Locate the cell with the specified text and output its (X, Y) center coordinate. 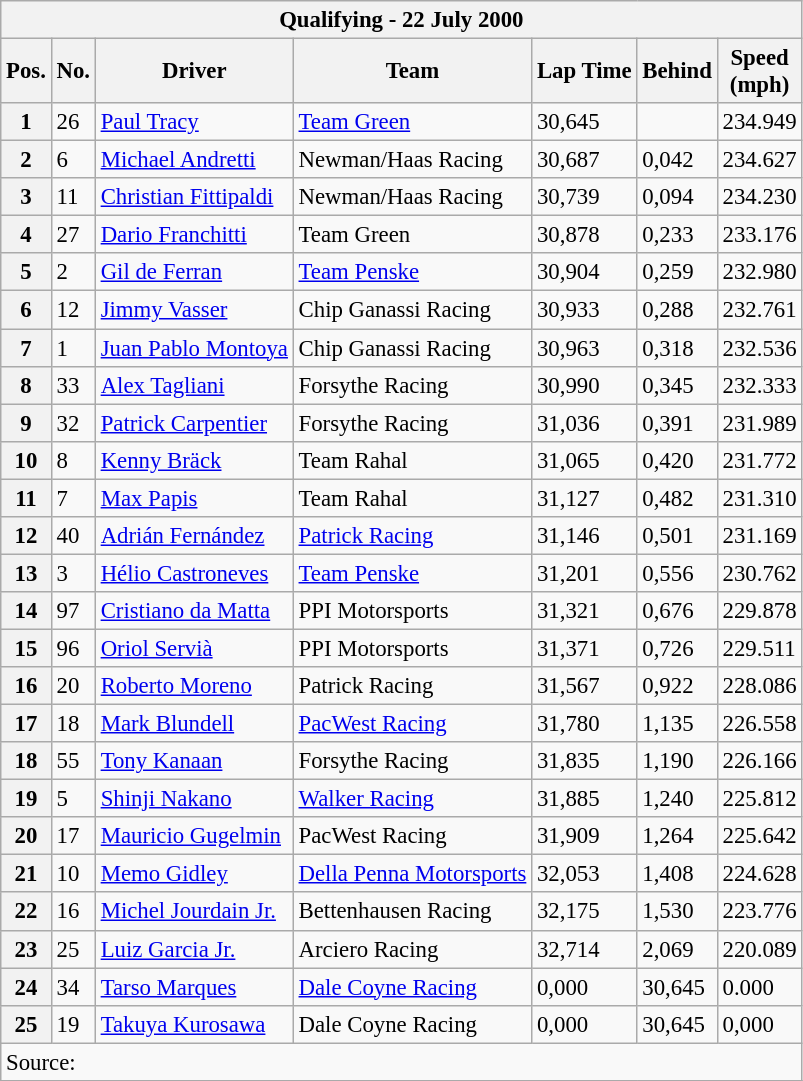
0,345 (677, 385)
1,190 (677, 761)
Dario Franchitti (194, 235)
226.558 (760, 724)
233.176 (760, 235)
30,990 (584, 385)
32,053 (584, 874)
30,878 (584, 235)
Luiz Garcia Jr. (194, 949)
31,201 (584, 573)
Driver (194, 72)
0,501 (677, 536)
Paul Tracy (194, 122)
0.000 (760, 987)
Patrick Carpentier (194, 423)
225.642 (760, 836)
30,687 (584, 160)
0,391 (677, 423)
32,175 (584, 912)
0,094 (677, 197)
Max Papis (194, 498)
1,264 (677, 836)
96 (73, 648)
55 (73, 761)
230.762 (760, 573)
Pos. (26, 72)
Juan Pablo Montoya (194, 348)
21 (26, 874)
229.878 (760, 611)
Shinji Nakano (194, 799)
31,780 (584, 724)
31,909 (584, 836)
220.089 (760, 949)
Cristiano da Matta (194, 611)
26 (73, 122)
9 (26, 423)
33 (73, 385)
0,420 (677, 460)
No. (73, 72)
31,127 (584, 498)
31,065 (584, 460)
30,904 (584, 273)
Gil de Ferran (194, 273)
224.628 (760, 874)
228.086 (760, 686)
Christian Fittipaldi (194, 197)
15 (26, 648)
0,288 (677, 310)
0,233 (677, 235)
30,933 (584, 310)
Arciero Racing (412, 949)
32,714 (584, 949)
Michel Jourdain Jr. (194, 912)
Team (412, 72)
30,739 (584, 197)
0,042 (677, 160)
Behind (677, 72)
231.989 (760, 423)
23 (26, 949)
Qualifying - 22 July 2000 (402, 20)
Tony Kanaan (194, 761)
232.333 (760, 385)
13 (26, 573)
Roberto Moreno (194, 686)
Hélio Castroneves (194, 573)
226.166 (760, 761)
0,556 (677, 573)
Kenny Bräck (194, 460)
Oriol Servià (194, 648)
4 (26, 235)
231.169 (760, 536)
234.949 (760, 122)
31,036 (584, 423)
32 (73, 423)
232.536 (760, 348)
0,259 (677, 273)
0,482 (677, 498)
1,408 (677, 874)
0,726 (677, 648)
40 (73, 536)
Speed (mph) (760, 72)
0,922 (677, 686)
231.772 (760, 460)
24 (26, 987)
225.812 (760, 799)
Mauricio Gugelmin (194, 836)
31,835 (584, 761)
Michael Andretti (194, 160)
Memo Gidley (194, 874)
14 (26, 611)
31,371 (584, 648)
0,676 (677, 611)
234.230 (760, 197)
Della Penna Motorsports (412, 874)
223.776 (760, 912)
Bettenhausen Racing (412, 912)
Mark Blundell (194, 724)
31,321 (584, 611)
31,146 (584, 536)
0,318 (677, 348)
Jimmy Vasser (194, 310)
Lap Time (584, 72)
1,240 (677, 799)
30,963 (584, 348)
31,567 (584, 686)
Takuya Kurosawa (194, 1024)
231.310 (760, 498)
97 (73, 611)
234.627 (760, 160)
27 (73, 235)
Walker Racing (412, 799)
Source: (402, 1062)
Alex Tagliani (194, 385)
34 (73, 987)
2,069 (677, 949)
Tarso Marques (194, 987)
229.511 (760, 648)
Adrián Fernández (194, 536)
1,135 (677, 724)
22 (26, 912)
232.980 (760, 273)
232.761 (760, 310)
1,530 (677, 912)
31,885 (584, 799)
